Extract the [X, Y] coordinate from the center of the cell holding the provided text.  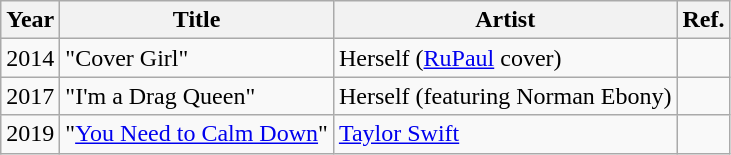
2014 [30, 58]
"I'm a Drag Queen" [197, 96]
Title [197, 20]
2017 [30, 96]
Ref. [704, 20]
Herself (RuPaul cover) [505, 58]
Year [30, 20]
Artist [505, 20]
"You Need to Calm Down" [197, 134]
Taylor Swift [505, 134]
"Cover Girl" [197, 58]
Herself (featuring Norman Ebony) [505, 96]
2019 [30, 134]
